Detect which cell encompasses the target text, then output its [x, y] center coordinate. 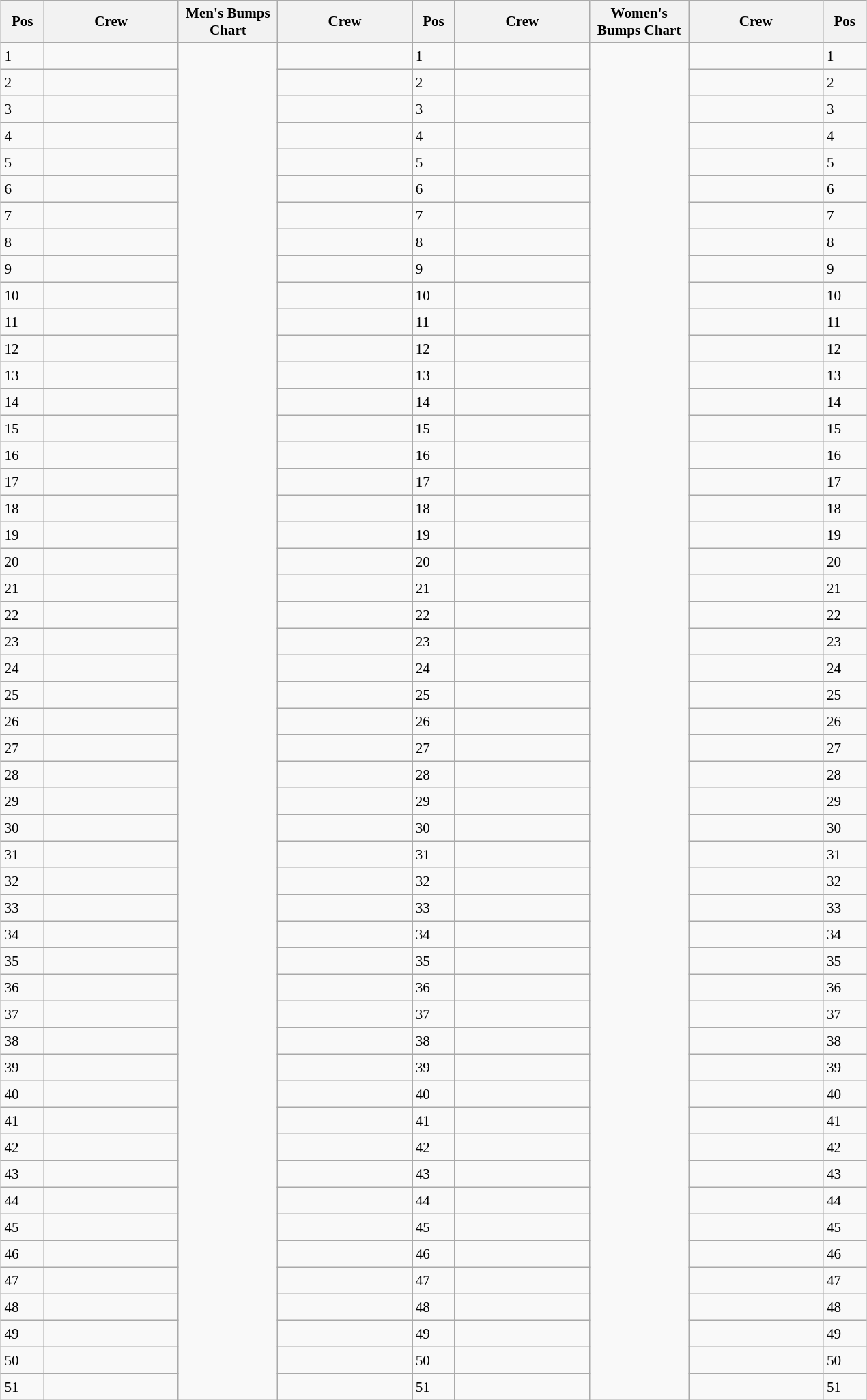
Women's Bumps Chart [639, 22]
Men's Bumps Chart [228, 22]
